Find where the given text appears and provide that cell's center as [x, y] coordinate. 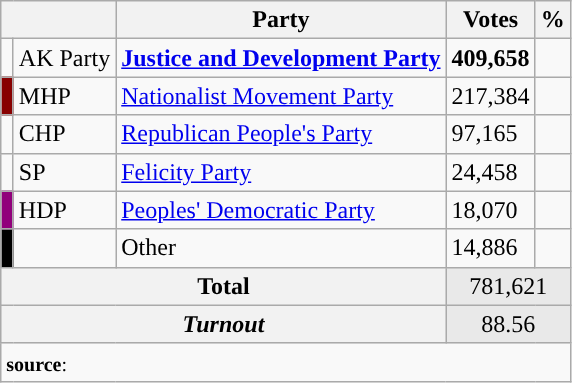
18,070 [490, 210]
Nationalist Movement Party [281, 96]
SP [64, 172]
CHP [64, 134]
217,384 [490, 96]
Justice and Development Party [281, 58]
409,658 [490, 58]
Votes [490, 20]
97,165 [490, 134]
Total [224, 286]
24,458 [490, 172]
781,621 [508, 286]
Peoples' Democratic Party [281, 210]
AK Party [64, 58]
source: [286, 362]
14,886 [490, 248]
88.56 [508, 324]
Other [281, 248]
MHP [64, 96]
Party [281, 20]
% [552, 20]
Felicity Party [281, 172]
HDP [64, 210]
Turnout [224, 324]
Republican People's Party [281, 134]
